Locate the cell with the specified text and output its [X, Y] center coordinate. 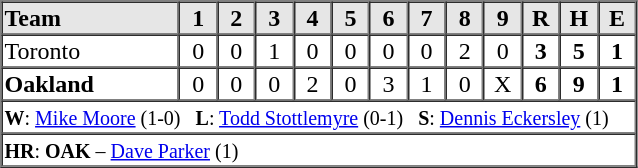
W: Mike Moore (1-0) L: Todd Stottlemyre (0-1) S: Dennis Eckersley (1) [319, 116]
E [617, 18]
HR: OAK – Dave Parker (1) [319, 150]
Toronto [91, 50]
Team [91, 18]
X [503, 84]
Oakland [91, 84]
H [579, 18]
7 [427, 18]
R [541, 18]
8 [465, 18]
4 [312, 18]
